Output the (x, y) coordinate of the center of the cell containing the given text.  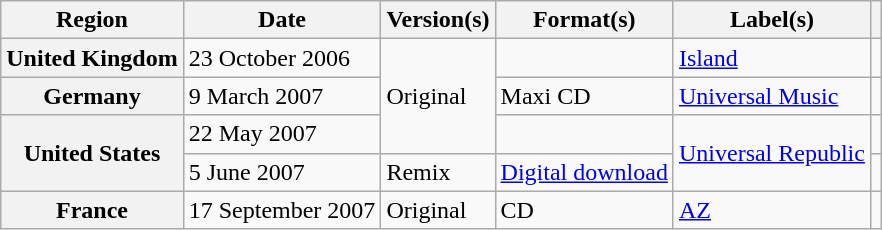
Region (92, 20)
United States (92, 153)
Maxi CD (584, 96)
5 June 2007 (282, 172)
Format(s) (584, 20)
United Kingdom (92, 58)
Label(s) (772, 20)
Universal Republic (772, 153)
Digital download (584, 172)
AZ (772, 210)
17 September 2007 (282, 210)
Remix (438, 172)
Island (772, 58)
23 October 2006 (282, 58)
France (92, 210)
Version(s) (438, 20)
9 March 2007 (282, 96)
Universal Music (772, 96)
Date (282, 20)
22 May 2007 (282, 134)
Germany (92, 96)
CD (584, 210)
